From the cell containing the given text, extract its center point as [x, y] coordinate. 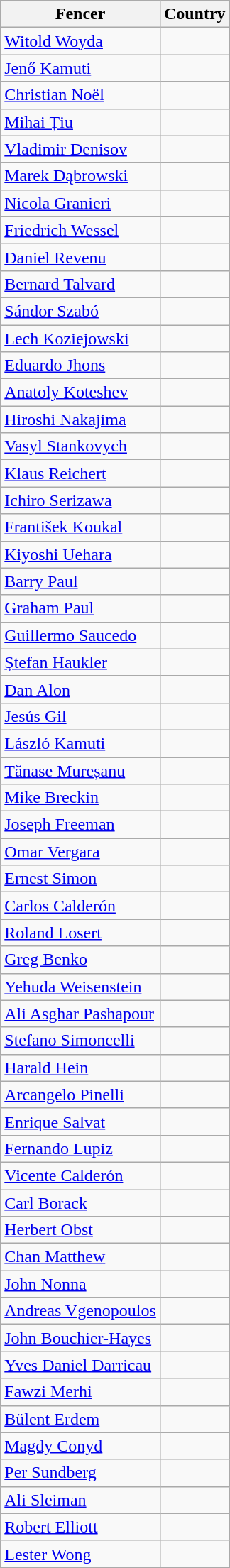
Sándor Szabó [81, 311]
Vicente Calderón [81, 1175]
Marek Dąbrowski [81, 176]
Fencer [81, 14]
Harald Hein [81, 1068]
Christian Noël [81, 95]
Hiroshi Nakajima [81, 420]
John Bouchier-Hayes [81, 1338]
Yves Daniel Darricau [81, 1365]
Mihai Țiu [81, 122]
Jesús Gil [81, 716]
Per Sundberg [81, 1473]
Guillermo Saucedo [81, 635]
Carl Borack [81, 1203]
Omar Vergara [81, 852]
Friedrich Wessel [81, 230]
Robert Elliott [81, 1527]
Lech Koziejowski [81, 339]
Chan Matthew [81, 1257]
John Nonna [81, 1284]
Mike Breckin [81, 798]
Enrique Salvat [81, 1122]
Yehuda Weisenstein [81, 987]
László Kamuti [81, 743]
Lester Wong [81, 1554]
Stefano Simoncelli [81, 1041]
Ali Asghar Pashapour [81, 1014]
Fernando Lupiz [81, 1148]
Arcangelo Pinelli [81, 1095]
Carlos Calderón [81, 906]
Andreas Vgenopoulos [81, 1311]
Ștefan Haukler [81, 662]
František Koukal [81, 527]
Greg Benko [81, 960]
Herbert Obst [81, 1230]
Eduardo Jhons [81, 366]
Roland Losert [81, 933]
Bernard Talvard [81, 284]
Daniel Revenu [81, 257]
Anatoly Koteshev [81, 393]
Vladimir Denisov [81, 149]
Ernest Simon [81, 879]
Country [195, 14]
Witold Woyda [81, 41]
Magdy Conyd [81, 1446]
Tănase Mureșanu [81, 770]
Barry Paul [81, 581]
Jenő Kamuti [81, 68]
Ali Sleiman [81, 1500]
Klaus Reichert [81, 473]
Joseph Freeman [81, 825]
Vasyl Stankovych [81, 446]
Dan Alon [81, 689]
Nicola Granieri [81, 203]
Graham Paul [81, 608]
Fawzi Merhi [81, 1392]
Kiyoshi Uehara [81, 554]
Ichiro Serizawa [81, 500]
Bülent Erdem [81, 1419]
